Determine the [X, Y] coordinate at the center of the cell enclosing the given text.  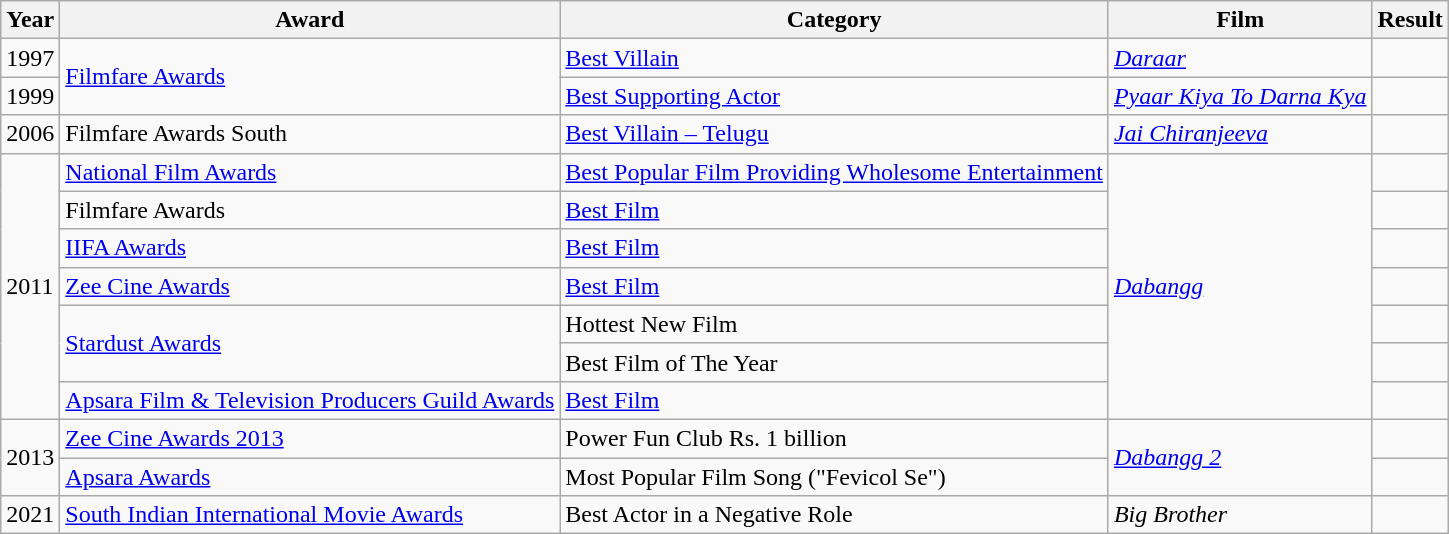
Best Actor in a Negative Role [834, 515]
Hottest New Film [834, 324]
Best Popular Film Providing Wholesome Entertainment [834, 172]
Best Villain [834, 58]
IIFA Awards [310, 248]
1999 [30, 96]
Best Supporting Actor [834, 96]
Best Film of The Year [834, 362]
Film [1240, 20]
Best Villain – Telugu [834, 134]
Apsara Film & Television Producers Guild Awards [310, 400]
Award [310, 20]
Year [30, 20]
Dabangg 2 [1240, 457]
Big Brother [1240, 515]
Apsara Awards [310, 477]
Result [1410, 20]
Filmfare Awards South [310, 134]
Daraar [1240, 58]
2006 [30, 134]
Jai Chiranjeeva [1240, 134]
Zee Cine Awards [310, 286]
Power Fun Club Rs. 1 billion [834, 438]
South Indian International Movie Awards [310, 515]
1997 [30, 58]
Stardust Awards [310, 343]
Pyaar Kiya To Darna Kya [1240, 96]
2011 [30, 286]
National Film Awards [310, 172]
2013 [30, 457]
Dabangg [1240, 286]
Category [834, 20]
Most Popular Film Song ("Fevicol Se") [834, 477]
Zee Cine Awards 2013 [310, 438]
2021 [30, 515]
